Search for the cell housing the specified text and yield its [X, Y] center coordinate. 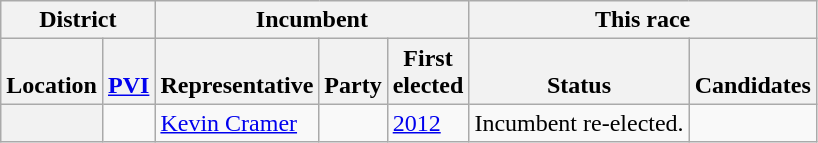
2012 [428, 123]
Party [353, 72]
Candidates [752, 72]
PVI [128, 72]
Kevin Cramer [237, 123]
Incumbent [312, 20]
Incumbent re-elected. [579, 123]
Status [579, 72]
Firstelected [428, 72]
This race [642, 20]
Representative [237, 72]
Location [52, 72]
District [78, 20]
